Output the [X, Y] coordinate of the center of the cell containing the given text.  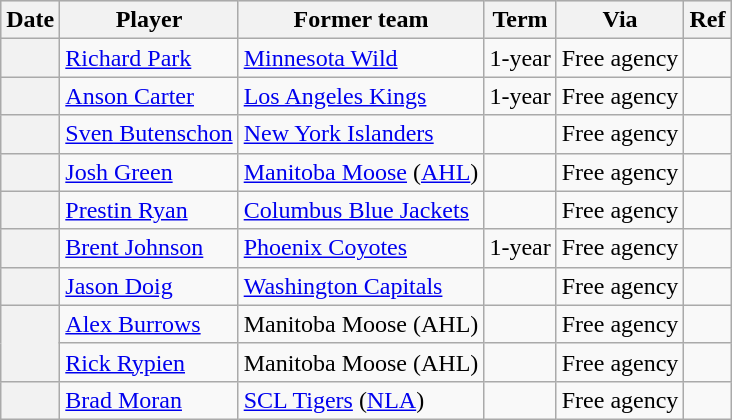
Jason Doig [149, 286]
Date [30, 20]
New York Islanders [361, 134]
Prestin Ryan [149, 210]
Minnesota Wild [361, 58]
Brad Moran [149, 400]
Washington Capitals [361, 286]
Rick Rypien [149, 362]
Anson Carter [149, 96]
Brent Johnson [149, 248]
SCL Tigers (NLA) [361, 400]
Richard Park [149, 58]
Columbus Blue Jackets [361, 210]
Alex Burrows [149, 324]
Via [620, 20]
Term [520, 20]
Phoenix Coyotes [361, 248]
Player [149, 20]
Los Angeles Kings [361, 96]
Josh Green [149, 172]
Former team [361, 20]
Ref [708, 20]
Sven Butenschon [149, 134]
